Find where the given text appears and provide that cell's center as (x, y) coordinate. 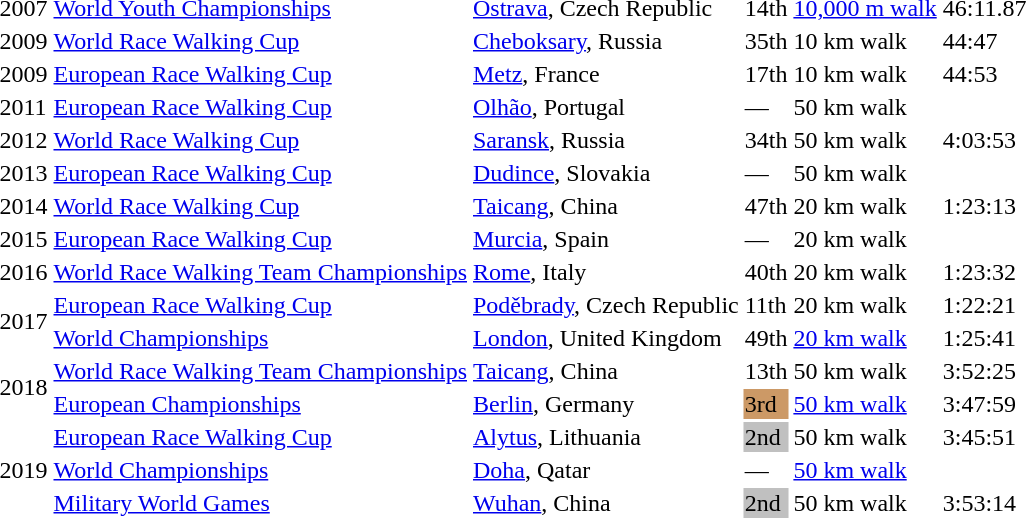
Dudince, Slovakia (606, 173)
Metz, France (606, 74)
3rd (766, 404)
47th (766, 206)
17th (766, 74)
40th (766, 272)
European Championships (260, 404)
11th (766, 305)
Cheboksary, Russia (606, 41)
Poděbrady, Czech Republic (606, 305)
Military World Games (260, 503)
Doha, Qatar (606, 470)
Alytus, Lithuania (606, 437)
London, United Kingdom (606, 338)
Olhão, Portugal (606, 107)
35th (766, 41)
Wuhan, China (606, 503)
49th (766, 338)
Rome, Italy (606, 272)
Berlin, Germany (606, 404)
13th (766, 371)
34th (766, 140)
Saransk, Russia (606, 140)
Murcia, Spain (606, 239)
